Pinpoint the cell where the given text exists, returning its [X, Y] midpoint coordinate. 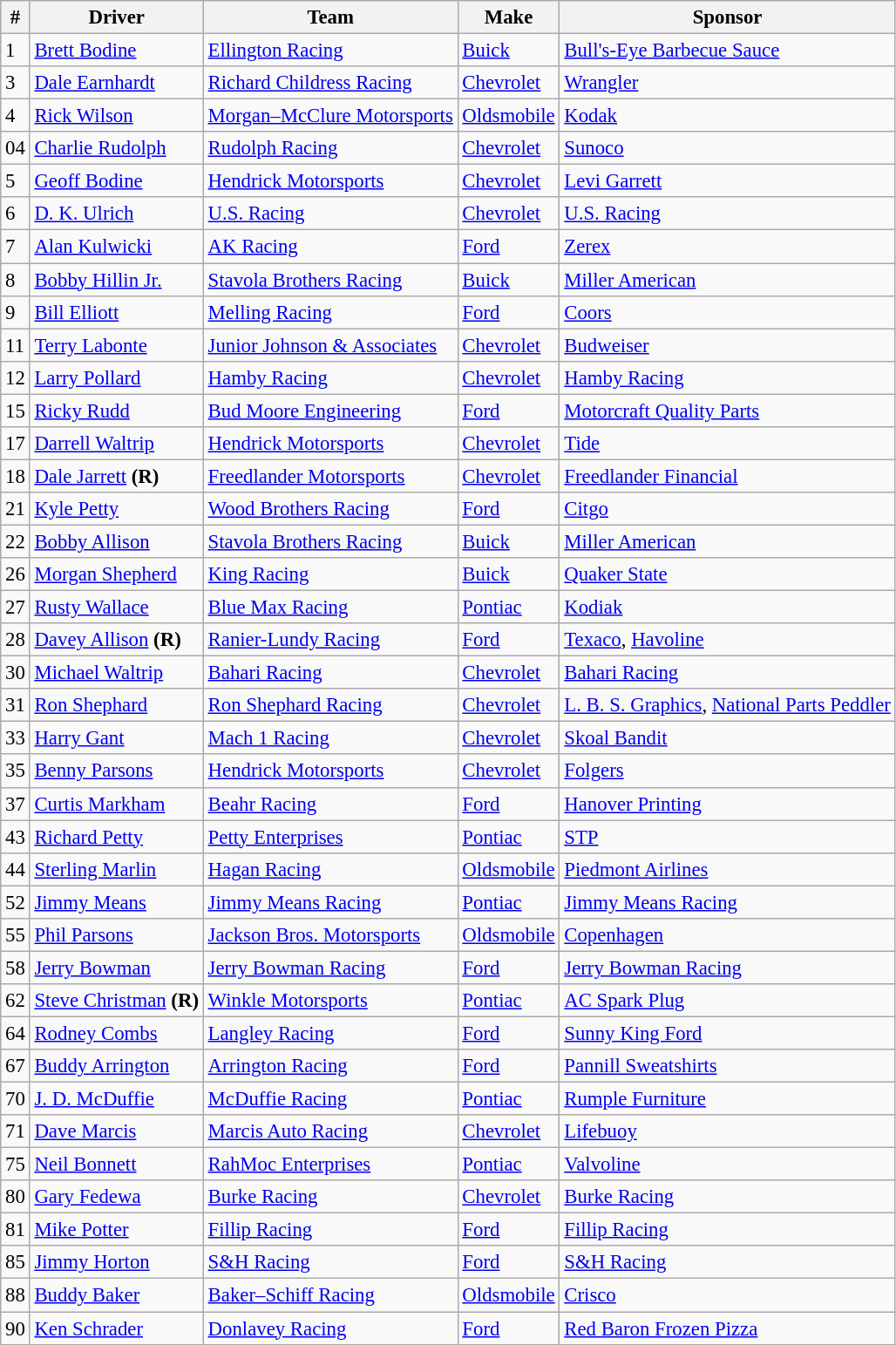
18 [16, 476]
Kyle Petty [117, 509]
Terry Labonte [117, 345]
Sunny King Ford [727, 1033]
Lifebuoy [727, 1131]
Folgers [727, 771]
Marcis Auto Racing [330, 1131]
90 [16, 1328]
Morgan–McClure Motorsports [330, 116]
Morgan Shepherd [117, 574]
Jimmy Horton [117, 1263]
Brett Bodine [117, 51]
26 [16, 574]
Rumple Furniture [727, 1099]
J. D. McDuffie [117, 1099]
Langley Racing [330, 1033]
88 [16, 1295]
Ken Schrader [117, 1328]
Tide [727, 444]
64 [16, 1033]
Ricky Rudd [117, 411]
Hagan Racing [330, 869]
Freedlander Financial [727, 476]
Melling Racing [330, 312]
STP [727, 837]
Red Baron Frozen Pizza [727, 1328]
Phil Parsons [117, 935]
Dave Marcis [117, 1131]
Bobby Hillin Jr. [117, 280]
33 [16, 738]
35 [16, 771]
81 [16, 1230]
Copenhagen [727, 935]
Sterling Marlin [117, 869]
Davey Allison (R) [117, 640]
Bill Elliott [117, 312]
1 [16, 51]
Wood Brothers Racing [330, 509]
Blue Max Racing [330, 608]
D. K. Ulrich [117, 214]
37 [16, 804]
3 [16, 83]
Larry Pollard [117, 377]
15 [16, 411]
Team [330, 17]
Harry Gant [117, 738]
27 [16, 608]
5 [16, 181]
Pannill Sweatshirts [727, 1066]
Jerry Bowman [117, 968]
22 [16, 541]
Junior Johnson & Associates [330, 345]
12 [16, 377]
80 [16, 1197]
Mike Potter [117, 1230]
King Racing [330, 574]
Alan Kulwicki [117, 247]
04 [16, 148]
30 [16, 673]
9 [16, 312]
Richard Petty [117, 837]
Steve Christman (R) [117, 1001]
11 [16, 345]
McDuffie Racing [330, 1099]
Coors [727, 312]
Baker–Schiff Racing [330, 1295]
Gary Fedewa [117, 1197]
Motorcraft Quality Parts [727, 411]
Valvoline [727, 1165]
Levi Garrett [727, 181]
Curtis Markham [117, 804]
Dale Jarrett (R) [117, 476]
Dale Earnhardt [117, 83]
Skoal Bandit [727, 738]
Ellington Racing [330, 51]
67 [16, 1066]
Neil Bonnett [117, 1165]
Jimmy Means [117, 902]
58 [16, 968]
Rick Wilson [117, 116]
AC Spark Plug [727, 1001]
Jackson Bros. Motorsports [330, 935]
Donlavey Racing [330, 1328]
17 [16, 444]
Winkle Motorsports [330, 1001]
AK Racing [330, 247]
4 [16, 116]
Bull's-Eye Barbecue Sauce [727, 51]
Zerex [727, 247]
28 [16, 640]
Darrell Waltrip [117, 444]
Hanover Printing [727, 804]
Kodiak [727, 608]
70 [16, 1099]
43 [16, 837]
7 [16, 247]
Rodney Combs [117, 1033]
Geoff Bodine [117, 181]
62 [16, 1001]
L. B. S. Graphics, National Parts Peddler [727, 705]
Ron Shephard Racing [330, 705]
Quaker State [727, 574]
Buddy Baker [117, 1295]
Driver [117, 17]
Kodak [727, 116]
Make [509, 17]
Benny Parsons [117, 771]
Michael Waltrip [117, 673]
Texaco, Havoline [727, 640]
Bobby Allison [117, 541]
# [16, 17]
RahMoc Enterprises [330, 1165]
Budweiser [727, 345]
75 [16, 1165]
Ron Shephard [117, 705]
21 [16, 509]
8 [16, 280]
6 [16, 214]
Bud Moore Engineering [330, 411]
Wrangler [727, 83]
Rusty Wallace [117, 608]
52 [16, 902]
Citgo [727, 509]
Piedmont Airlines [727, 869]
Sponsor [727, 17]
Crisco [727, 1295]
55 [16, 935]
Sunoco [727, 148]
Arrington Racing [330, 1066]
Richard Childress Racing [330, 83]
31 [16, 705]
71 [16, 1131]
Beahr Racing [330, 804]
Charlie Rudolph [117, 148]
Rudolph Racing [330, 148]
44 [16, 869]
Mach 1 Racing [330, 738]
Freedlander Motorsports [330, 476]
85 [16, 1263]
Petty Enterprises [330, 837]
Ranier-Lundy Racing [330, 640]
Buddy Arrington [117, 1066]
